Determine the [x, y] coordinate at the center of the cell enclosing the given text.  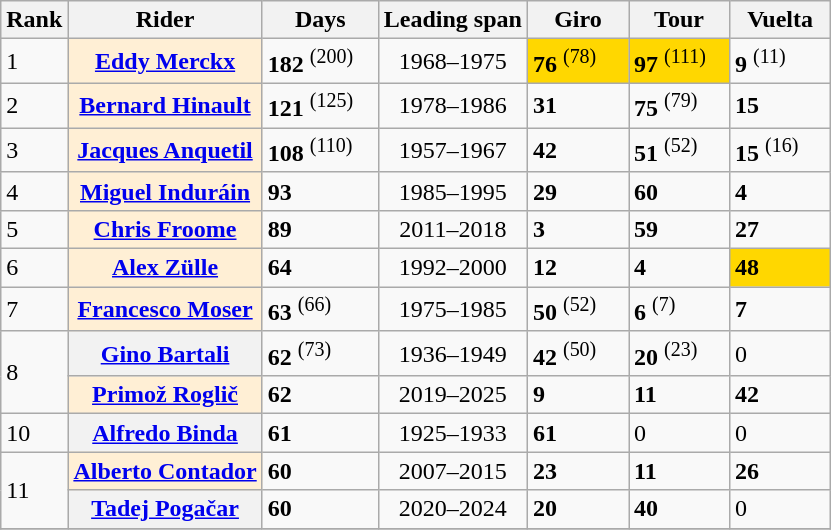
Leading span [452, 20]
Tour [678, 20]
1925–1933 [452, 433]
Eddy Merckx [165, 62]
Alberto Contador [165, 471]
1985–1995 [452, 191]
93 [320, 191]
15 (16) [780, 150]
1936–1949 [452, 354]
Alfredo Binda [165, 433]
1978–1986 [452, 106]
Vuelta [780, 20]
Jacques Anquetil [165, 150]
2019–2025 [452, 395]
40 [678, 509]
Bernard Hinault [165, 106]
Alex Zülle [165, 268]
Tadej Pogačar [165, 509]
97 (111) [678, 62]
15 [780, 106]
1992–2000 [452, 268]
62 (73) [320, 354]
6 [34, 268]
8 [34, 372]
62 [320, 395]
Primož Roglič [165, 395]
63 (66) [320, 310]
Giro [578, 20]
Miguel Induráin [165, 191]
1 [34, 62]
5 [34, 230]
1975–1985 [452, 310]
31 [578, 106]
Chris Froome [165, 230]
121 (125) [320, 106]
50 (52) [578, 310]
Francesco Moser [165, 310]
42 (50) [578, 354]
48 [780, 268]
9 [578, 395]
29 [578, 191]
10 [34, 433]
1968–1975 [452, 62]
23 [578, 471]
2 [34, 106]
182 (200) [320, 62]
2011–2018 [452, 230]
9 (11) [780, 62]
59 [678, 230]
20 (23) [678, 354]
51 (52) [678, 150]
6 (7) [678, 310]
2020–2024 [452, 509]
12 [578, 268]
27 [780, 230]
75 (79) [678, 106]
2007–2015 [452, 471]
1957–1967 [452, 150]
20 [578, 509]
108 (110) [320, 150]
Rank [34, 20]
26 [780, 471]
76 (78) [578, 62]
Gino Bartali [165, 354]
64 [320, 268]
Rider [165, 20]
Days [320, 20]
89 [320, 230]
